Return the (x, y) coordinate for the center point of the cell that contains the specified text.  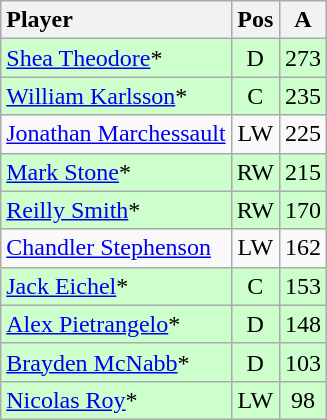
Player (116, 20)
170 (302, 210)
98 (302, 400)
Jonathan Marchessault (116, 134)
273 (302, 58)
162 (302, 248)
148 (302, 324)
Brayden McNabb* (116, 362)
Chandler Stephenson (116, 248)
153 (302, 286)
Jack Eichel* (116, 286)
A (302, 20)
William Karlsson* (116, 96)
103 (302, 362)
Mark Stone* (116, 172)
Pos (255, 20)
Alex Pietrangelo* (116, 324)
215 (302, 172)
Shea Theodore* (116, 58)
Reilly Smith* (116, 210)
235 (302, 96)
225 (302, 134)
Nicolas Roy* (116, 400)
